Output the (x, y) coordinate of the center of the cell containing the given text.  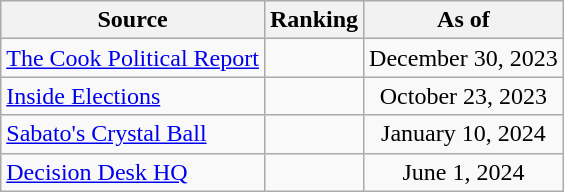
October 23, 2023 (464, 96)
December 30, 2023 (464, 58)
As of (464, 20)
June 1, 2024 (464, 172)
Ranking (314, 20)
The Cook Political Report (133, 58)
Source (133, 20)
Sabato's Crystal Ball (133, 134)
Inside Elections (133, 96)
January 10, 2024 (464, 134)
Decision Desk HQ (133, 172)
